Provide the (X, Y) coordinate of the cell's center where the given text is located.  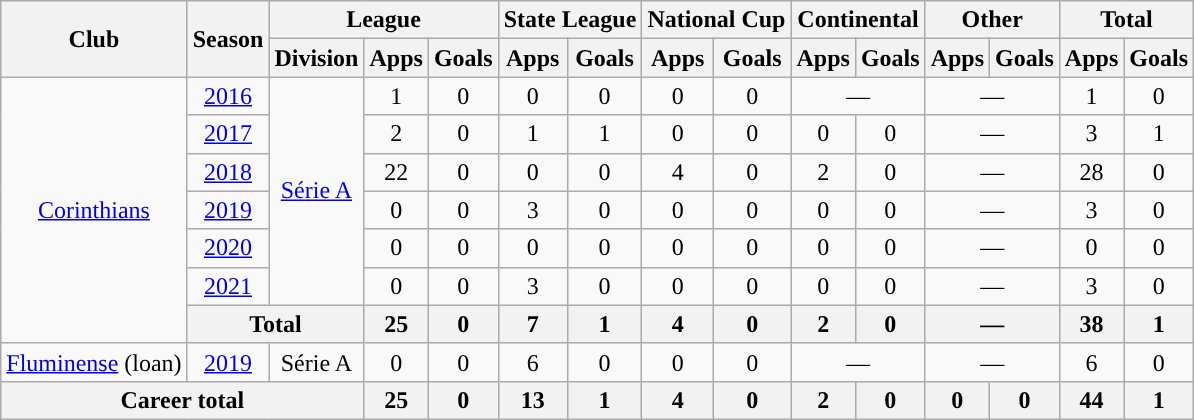
Corinthians (94, 210)
Continental (858, 20)
Fluminense (loan) (94, 362)
44 (1091, 400)
State League (570, 20)
Division (316, 58)
7 (532, 324)
2021 (228, 286)
2020 (228, 248)
2018 (228, 172)
Club (94, 39)
13 (532, 400)
2016 (228, 96)
Other (992, 20)
28 (1091, 172)
22 (396, 172)
Season (228, 39)
Career total (182, 400)
38 (1091, 324)
National Cup (716, 20)
League (384, 20)
2017 (228, 134)
